From the cell containing the given text, extract its center point as (X, Y) coordinate. 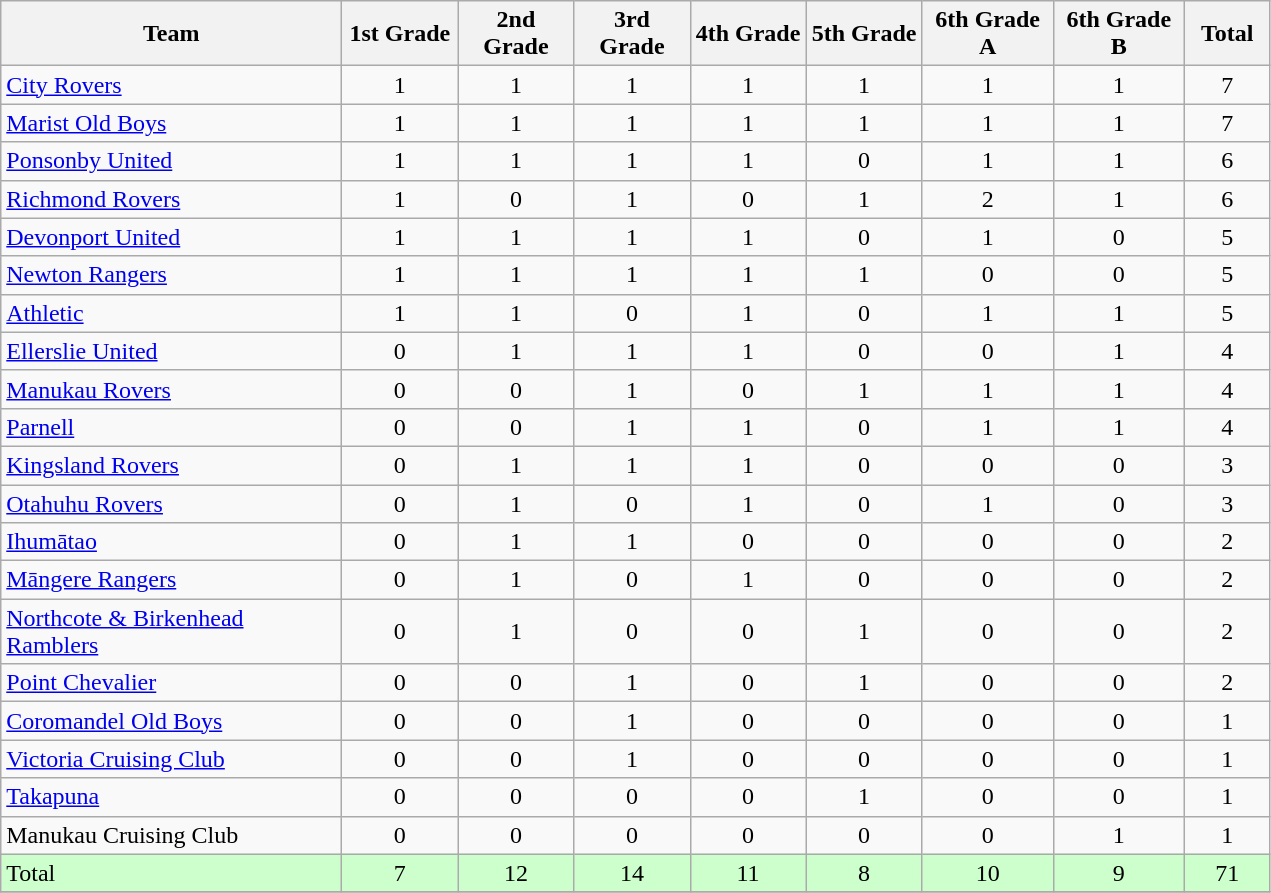
1st Grade (400, 34)
City Rovers (172, 85)
Kingsland Rovers (172, 465)
Manukau Rovers (172, 389)
Athletic (172, 313)
71 (1227, 873)
Ellerslie United (172, 351)
11 (748, 873)
Marist Old Boys (172, 123)
Team (172, 34)
Richmond Rovers (172, 199)
14 (632, 873)
Devonport United (172, 237)
Northcote & Birkenhead Ramblers (172, 632)
6th Grade A (988, 34)
Victoria Cruising Club (172, 759)
Manukau Cruising Club (172, 835)
Newton Rangers (172, 275)
9 (1118, 873)
Coromandel Old Boys (172, 721)
12 (516, 873)
8 (864, 873)
Parnell (172, 427)
6th Grade B (1118, 34)
10 (988, 873)
Point Chevalier (172, 683)
Ihumātao (172, 542)
5th Grade (864, 34)
2nd Grade (516, 34)
4th Grade (748, 34)
Ponsonby United (172, 161)
Takapuna (172, 797)
Māngere Rangers (172, 580)
Otahuhu Rovers (172, 503)
3rd Grade (632, 34)
